Determine the [X, Y] coordinate at the center of the cell enclosing the given text.  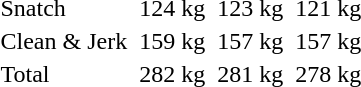
157 kg [250, 41]
159 kg [172, 41]
